Return [X, Y] of the center of cell containing provided text 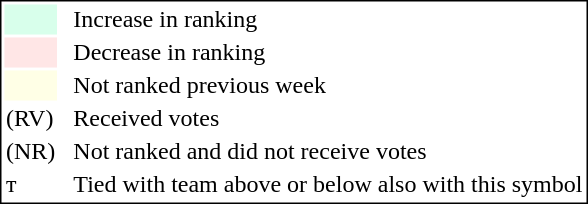
т [30, 185]
(NR) [30, 151]
(RV) [30, 119]
Decrease in ranking [328, 53]
Not ranked previous week [328, 85]
Not ranked and did not receive votes [328, 151]
Received votes [328, 119]
Increase in ranking [328, 19]
Tied with team above or below also with this symbol [328, 185]
